Scan for the cell matching the given text and deliver its (X, Y) coordinate at center. 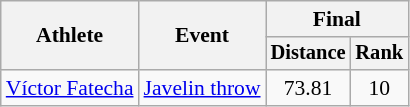
Event (202, 36)
Final (337, 19)
Víctor Fatecha (70, 88)
Athlete (70, 36)
Javelin throw (202, 88)
10 (379, 88)
Rank (379, 54)
Distance (308, 54)
73.81 (308, 88)
